Locate the cell with the specified text and output its [x, y] center coordinate. 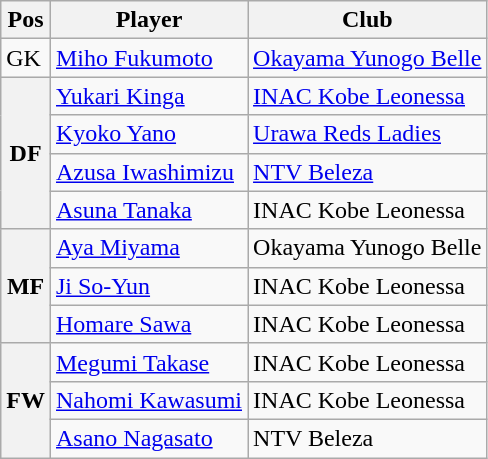
Nahomi Kawasumi [148, 400]
Pos [26, 20]
Kyoko Yano [148, 134]
Club [368, 20]
Aya Miyama [148, 248]
Yukari Kinga [148, 96]
Asuna Tanaka [148, 210]
FW [26, 400]
Miho Fukumoto [148, 58]
Ji So-Yun [148, 286]
Azusa Iwashimizu [148, 172]
GK [26, 58]
Homare Sawa [148, 324]
Megumi Takase [148, 362]
DF [26, 153]
Player [148, 20]
Asano Nagasato [148, 438]
Urawa Reds Ladies [368, 134]
MF [26, 286]
